Identify which cell holds the provided text, then report its (x, y) central coordinate. 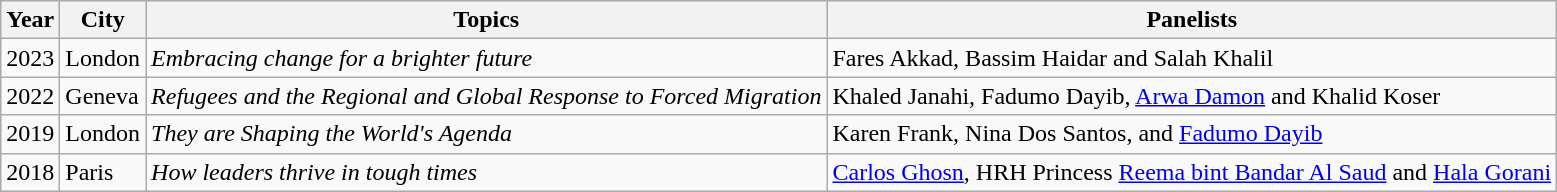
City (103, 20)
Carlos Ghosn, HRH Princess Reema bint Bandar Al Saud and Hala Gorani (1192, 172)
They are Shaping the World's Agenda (486, 134)
Embracing change for a brighter future (486, 58)
Year (30, 20)
2019 (30, 134)
2018 (30, 172)
Topics (486, 20)
2023 (30, 58)
Karen Frank, Nina Dos Santos, and Fadumo Dayib (1192, 134)
Fares Akkad, Bassim Haidar and Salah Khalil (1192, 58)
2022 (30, 96)
Panelists (1192, 20)
How leaders thrive in tough times (486, 172)
Refugees and the Regional and Global Response to Forced Migration (486, 96)
Geneva (103, 96)
Khaled Janahi, Fadumo Dayib, Arwa Damon and Khalid Koser (1192, 96)
Paris (103, 172)
